Output the (x, y) coordinate of the center of the cell containing the given text.  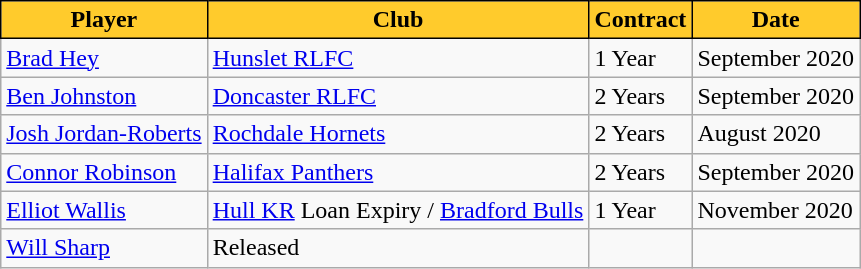
Rochdale Hornets (398, 134)
Hull KR Loan Expiry / Bradford Bulls (398, 210)
November 2020 (776, 210)
Date (776, 20)
Connor Robinson (104, 172)
Josh Jordan-Roberts (104, 134)
Doncaster RLFC (398, 96)
Elliot Wallis (104, 210)
Ben Johnston (104, 96)
Club (398, 20)
Released (398, 248)
Player (104, 20)
Contract (640, 20)
Brad Hey (104, 58)
Will Sharp (104, 248)
Halifax Panthers (398, 172)
August 2020 (776, 134)
Hunslet RLFC (398, 58)
